Scan for the cell matching the given text and deliver its (x, y) coordinate at center. 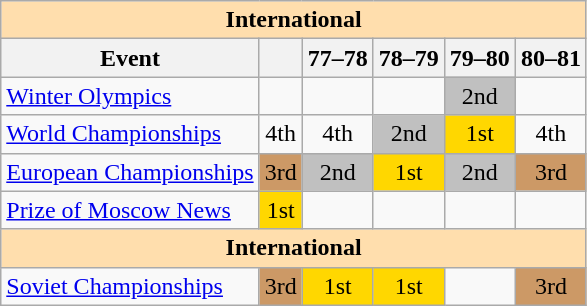
80–81 (550, 58)
Event (130, 58)
Winter Olympics (130, 96)
Soviet Championships (130, 286)
European Championships (130, 172)
Prize of Moscow News (130, 210)
78–79 (408, 58)
77–78 (338, 58)
79–80 (480, 58)
World Championships (130, 134)
